Identify which cell holds the provided text, then report its (x, y) central coordinate. 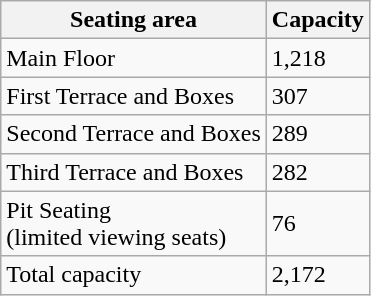
Total capacity (134, 275)
Third Terrace and Boxes (134, 172)
Capacity (318, 20)
Pit Seating(limited viewing seats) (134, 224)
Second Terrace and Boxes (134, 134)
Seating area (134, 20)
76 (318, 224)
289 (318, 134)
282 (318, 172)
First Terrace and Boxes (134, 96)
1,218 (318, 58)
307 (318, 96)
Main Floor (134, 58)
2,172 (318, 275)
